Extract the [X, Y] coordinate from the center of the cell holding the provided text.  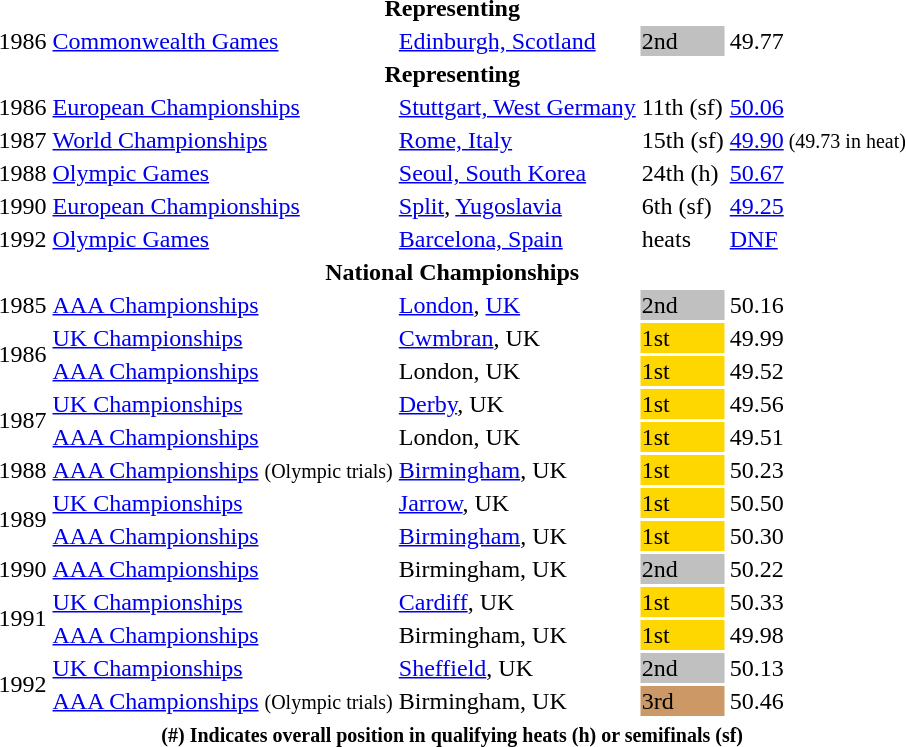
Cardiff, UK [517, 602]
World Championships [222, 140]
Split, Yugoslavia [517, 206]
6th (sf) [682, 206]
Rome, Italy [517, 140]
11th (sf) [682, 107]
Derby, UK [517, 404]
Stuttgart, West Germany [517, 107]
Sheffield, UK [517, 668]
Cwmbran, UK [517, 338]
Edinburgh, Scotland [517, 41]
Commonwealth Games [222, 41]
Seoul, South Korea [517, 173]
Barcelona, Spain [517, 239]
3rd [682, 701]
Jarrow, UK [517, 503]
heats [682, 239]
15th (sf) [682, 140]
24th (h) [682, 173]
